Determine the (x, y) coordinate at the center of the cell enclosing the given text.  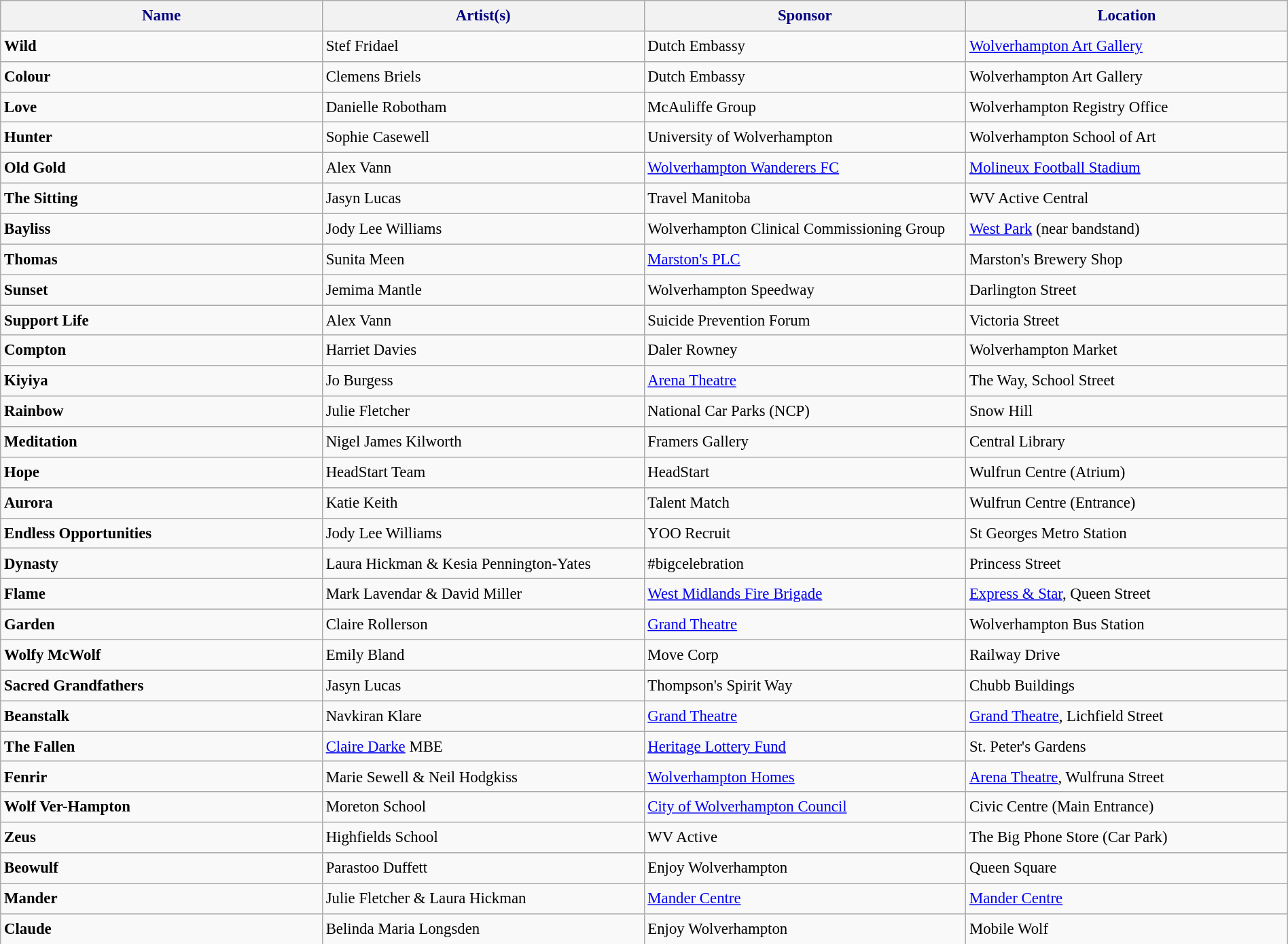
Fenrir (162, 777)
Thompson's Spirit Way (805, 685)
Princess Street (1127, 564)
Rainbow (162, 412)
Jemima Mantle (483, 290)
Suicide Prevention Forum (805, 321)
Sacred Grandfathers (162, 685)
Chubb Buildings (1127, 685)
Kiyiya (162, 381)
YOO Recruit (805, 533)
Wolverhampton Registry Office (1127, 107)
Sponsor (805, 16)
Old Gold (162, 169)
Thomas (162, 260)
St. Peter's Gardens (1127, 746)
Mark Lavendar & David Miller (483, 594)
Love (162, 107)
Mander (162, 898)
Marston's PLC (805, 260)
Flame (162, 594)
Highfields School (483, 837)
Darlington Street (1127, 290)
Grand Theatre, Lichfield Street (1127, 716)
Katie Keith (483, 503)
Julie Fletcher & Laura Hickman (483, 898)
Hunter (162, 137)
Wulfrun Centre (Entrance) (1127, 503)
Wild (162, 46)
Harriet Davies (483, 351)
HeadStart Team (483, 473)
Claire Rollerson (483, 625)
Navkiran Klare (483, 716)
Emily Bland (483, 655)
Wolfy McWolf (162, 655)
Sunset (162, 290)
Meditation (162, 442)
West Park (near bandstand) (1127, 228)
Garden (162, 625)
Sophie Casewell (483, 137)
Railway Drive (1127, 655)
Aurora (162, 503)
Civic Centre (Main Entrance) (1127, 807)
Wolverhampton Speedway (805, 290)
Beowulf (162, 869)
Colour (162, 77)
Move Corp (805, 655)
Clemens Briels (483, 77)
University of Wolverhampton (805, 137)
Support Life (162, 321)
Bayliss (162, 228)
Daler Rowney (805, 351)
West Midlands Fire Brigade (805, 594)
Parastoo Duffett (483, 869)
Arena Theatre (805, 381)
Central Library (1127, 442)
Snow Hill (1127, 412)
Wolverhampton Market (1127, 351)
Sunita Meen (483, 260)
Wolverhampton Bus Station (1127, 625)
Wolverhampton Wanderers FC (805, 169)
Dynasty (162, 564)
Nigel James Kilworth (483, 442)
Jo Burgess (483, 381)
St Georges Metro Station (1127, 533)
Location (1127, 16)
Zeus (162, 837)
Framers Gallery (805, 442)
Julie Fletcher (483, 412)
Moreton School (483, 807)
Victoria Street (1127, 321)
Endless Opportunities (162, 533)
City of Wolverhampton Council (805, 807)
Marie Sewell & Neil Hodgkiss (483, 777)
WV Active Central (1127, 198)
#bigcelebration (805, 564)
Arena Theatre, Wulfruna Street (1127, 777)
National Car Parks (NCP) (805, 412)
Wulfrun Centre (Atrium) (1127, 473)
Claire Darke MBE (483, 746)
Artist(s) (483, 16)
Wolverhampton Homes (805, 777)
Name (162, 16)
Marston's Brewery Shop (1127, 260)
The Big Phone Store (Car Park) (1127, 837)
Hope (162, 473)
Wolverhampton School of Art (1127, 137)
Heritage Lottery Fund (805, 746)
Compton (162, 351)
Wolf Ver-Hampton (162, 807)
Laura Hickman & Kesia Pennington-Yates (483, 564)
Wolverhampton Clinical Commissioning Group (805, 228)
Beanstalk (162, 716)
Enjoy Wolverhampton (805, 869)
Stef Fridael (483, 46)
Queen Square (1127, 869)
Danielle Robotham (483, 107)
Talent Match (805, 503)
The Way, School Street (1127, 381)
McAuliffe Group (805, 107)
Molineux Football Stadium (1127, 169)
WV Active (805, 837)
The Sitting (162, 198)
Express & Star, Queen Street (1127, 594)
The Fallen (162, 746)
Travel Manitoba (805, 198)
HeadStart (805, 473)
